Scan for the cell matching the given text and deliver its (x, y) coordinate at center. 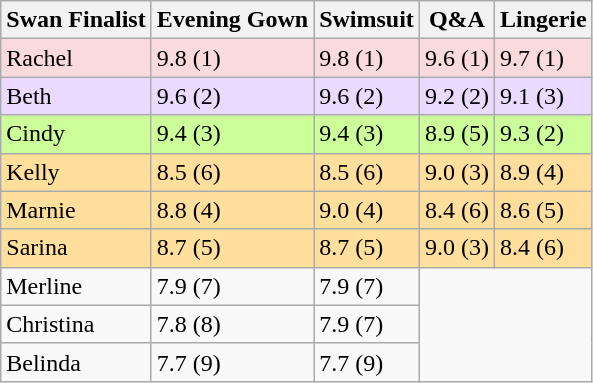
9.2 (2) (456, 96)
Swimsuit (367, 20)
9.6 (1) (456, 58)
8.6 (5) (543, 210)
Merline (76, 286)
Swan Finalist (76, 20)
8.9 (4) (543, 172)
Kelly (76, 172)
Cindy (76, 134)
8.9 (5) (456, 134)
Belinda (76, 362)
Sarina (76, 248)
9.0 (4) (367, 210)
Marnie (76, 210)
9.7 (1) (543, 58)
Rachel (76, 58)
Evening Gown (232, 20)
Q&A (456, 20)
8.8 (4) (232, 210)
9.3 (2) (543, 134)
9.1 (3) (543, 96)
Christina (76, 324)
Beth (76, 96)
Lingerie (543, 20)
7.8 (8) (232, 324)
